Return the [X, Y] coordinate for the center point of the cell that contains the specified text.  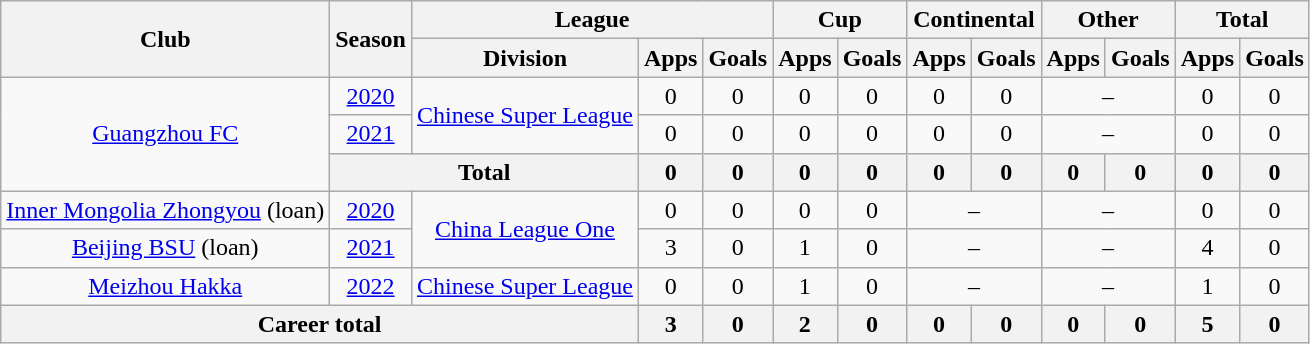
Guangzhou FC [166, 134]
2022 [371, 286]
Inner Mongolia Zhongyou (loan) [166, 210]
Other [1108, 20]
Division [524, 58]
5 [1207, 324]
2 [805, 324]
China League One [524, 229]
Beijing BSU (loan) [166, 248]
Career total [320, 324]
League [592, 20]
Continental [974, 20]
Club [166, 39]
Cup [840, 20]
4 [1207, 248]
Season [371, 39]
Meizhou Hakka [166, 286]
